Find where the given text appears and provide that cell's center as (x, y) coordinate. 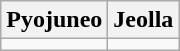
Jeolla (144, 20)
Pyojuneo (54, 20)
